For the text-containing cell, return its midpoint in [x, y] coordinate format. 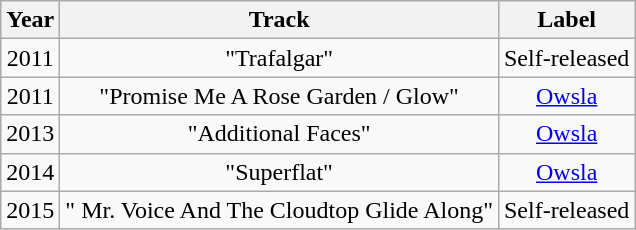
2013 [30, 134]
"Superflat" [280, 172]
"Trafalgar" [280, 58]
Label [566, 20]
2015 [30, 210]
2014 [30, 172]
"Additional Faces" [280, 134]
Year [30, 20]
Track [280, 20]
"Promise Me A Rose Garden / Glow" [280, 96]
" Mr. Voice And The Cloudtop Glide Along" [280, 210]
